Pinpoint the cell where the given text exists, returning its (X, Y) midpoint coordinate. 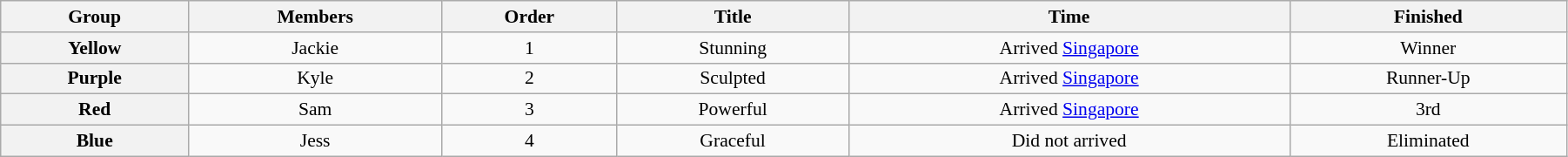
2 (530, 78)
Eliminated (1428, 141)
Group (95, 17)
Runner-Up (1428, 78)
Kyle (315, 78)
1 (530, 48)
Title (733, 17)
4 (530, 141)
Yellow (95, 48)
Stunning (733, 48)
Finished (1428, 17)
Sam (315, 110)
Jackie (315, 48)
Purple (95, 78)
Members (315, 17)
Powerful (733, 110)
Red (95, 110)
Sculpted (733, 78)
3rd (1428, 110)
Jess (315, 141)
Did not arrived (1069, 141)
Order (530, 17)
Graceful (733, 141)
Blue (95, 141)
Winner (1428, 48)
Time (1069, 17)
3 (530, 110)
